Scan for the cell matching the given text and deliver its [X, Y] coordinate at center. 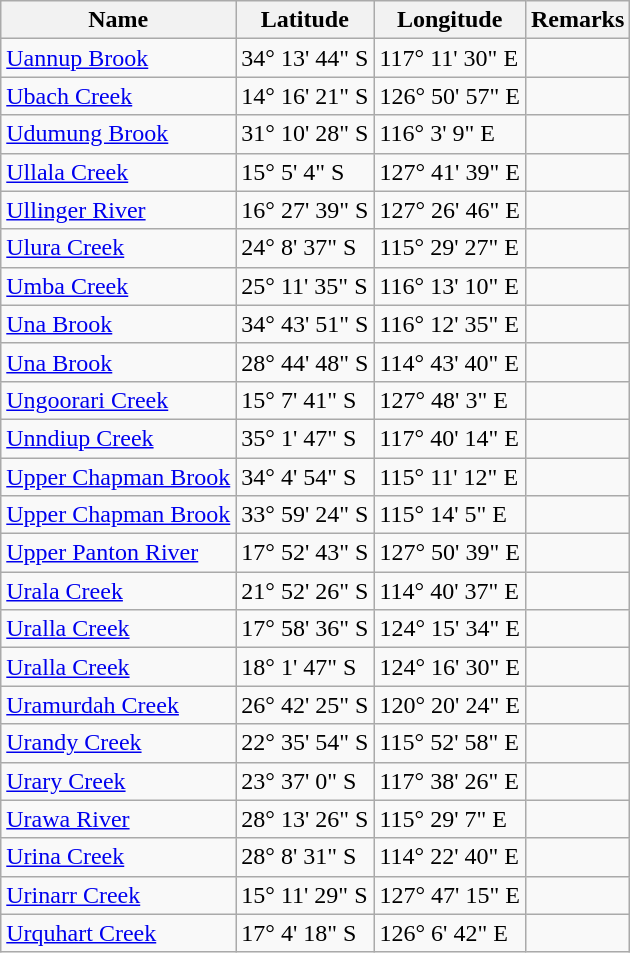
Urinarr Creek [118, 895]
Uramurdah Creek [118, 705]
Urina Creek [118, 857]
34° 43' 51" S [305, 324]
34° 4' 54" S [305, 477]
15° 5' 4" S [305, 172]
Urandy Creek [118, 743]
124° 16' 30" E [450, 667]
116° 12' 35" E [450, 324]
21° 52' 26" S [305, 591]
117° 11' 30" E [450, 58]
115° 29' 27" E [450, 248]
18° 1' 47" S [305, 667]
117° 38' 26" E [450, 781]
34° 13' 44" S [305, 58]
Remarks [577, 20]
17° 58' 36" S [305, 629]
23° 37' 0" S [305, 781]
114° 22' 40" E [450, 857]
115° 52' 58" E [450, 743]
35° 1' 47" S [305, 438]
126° 50' 57" E [450, 96]
127° 26' 46" E [450, 210]
127° 48' 3" E [450, 400]
Ulura Creek [118, 248]
24° 8' 37" S [305, 248]
115° 14' 5" E [450, 515]
Ungoorari Creek [118, 400]
15° 7' 41" S [305, 400]
Unndiup Creek [118, 438]
Latitude [305, 20]
115° 29' 7" E [450, 819]
Name [118, 20]
16° 27' 39" S [305, 210]
115° 11' 12" E [450, 477]
17° 4' 18" S [305, 933]
126° 6' 42" E [450, 933]
Umba Creek [118, 286]
Urala Creek [118, 591]
Longitude [450, 20]
25° 11' 35" S [305, 286]
120° 20' 24" E [450, 705]
28° 8' 31" S [305, 857]
33° 59' 24" S [305, 515]
14° 16' 21" S [305, 96]
117° 40' 14" E [450, 438]
28° 44' 48" S [305, 362]
28° 13' 26" S [305, 819]
127° 50' 39" E [450, 553]
Urquhart Creek [118, 933]
Ubach Creek [118, 96]
17° 52' 43" S [305, 553]
114° 43' 40" E [450, 362]
Upper Panton River [118, 553]
114° 40' 37" E [450, 591]
Urawa River [118, 819]
Urary Creek [118, 781]
116° 13' 10" E [450, 286]
22° 35' 54" S [305, 743]
31° 10' 28" S [305, 134]
Ullala Creek [118, 172]
15° 11' 29" S [305, 895]
Uannup Brook [118, 58]
Udumung Brook [118, 134]
Ullinger River [118, 210]
26° 42' 25" S [305, 705]
116° 3' 9" E [450, 134]
127° 41' 39" E [450, 172]
124° 15' 34" E [450, 629]
127° 47' 15" E [450, 895]
